Locate the cell with the specified text and output its [X, Y] center coordinate. 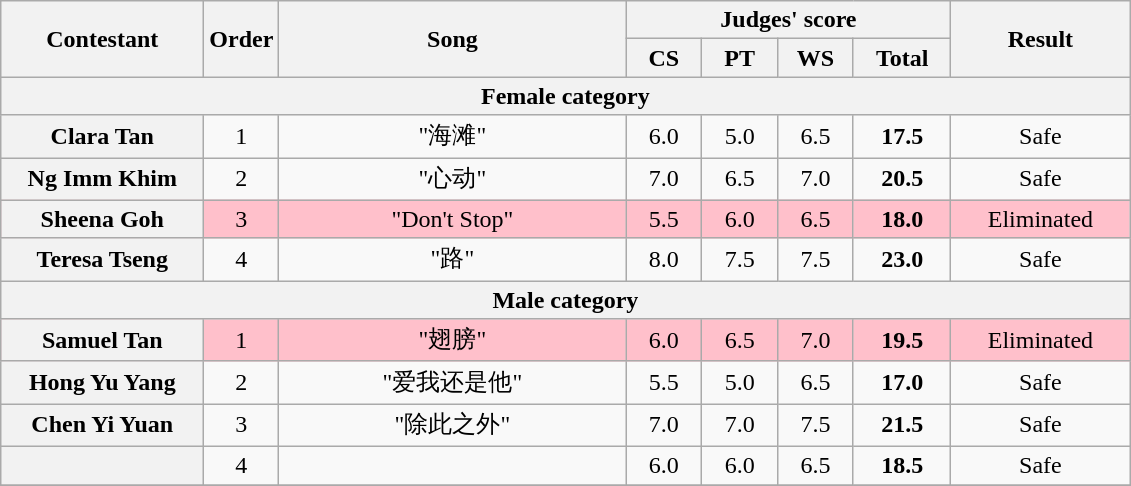
"路" [452, 260]
"翅膀" [452, 340]
17.0 [902, 382]
21.5 [902, 426]
17.5 [902, 136]
Hong Yu Yang [102, 382]
Judges' score [788, 20]
Contestant [102, 39]
Teresa Tseng [102, 260]
Chen Yi Yuan [102, 426]
18.5 [902, 465]
Ng Imm Khim [102, 180]
CS [664, 58]
"Don't Stop" [452, 219]
18.0 [902, 219]
Clara Tan [102, 136]
"心动" [452, 180]
8.0 [664, 260]
20.5 [902, 180]
Result [1040, 39]
WS [816, 58]
Samuel Tan [102, 340]
Song [452, 39]
Sheena Goh [102, 219]
"爱我还是他" [452, 382]
PT [740, 58]
"海滩" [452, 136]
23.0 [902, 260]
"除此之外" [452, 426]
19.5 [902, 340]
Female category [566, 96]
Total [902, 58]
Order [242, 39]
Male category [566, 300]
